Determine the [x, y] coordinate at the center of the cell enclosing the given text.  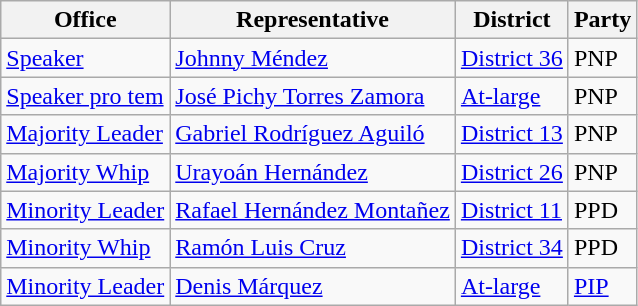
Ramón Luis Cruz [313, 248]
District 13 [512, 134]
Representative [313, 20]
PIP [602, 286]
Denis Márquez [313, 286]
Party [602, 20]
Urayoán Hernández [313, 172]
District 36 [512, 58]
Rafael Hernández Montañez [313, 210]
Office [86, 20]
Speaker pro tem [86, 96]
District 34 [512, 248]
Speaker [86, 58]
José Pichy Torres Zamora [313, 96]
District [512, 20]
Gabriel Rodríguez Aguiló [313, 134]
Majority Whip [86, 172]
District 11 [512, 210]
District 26 [512, 172]
Majority Leader [86, 134]
Johnny Méndez [313, 58]
Minority Whip [86, 248]
